Determine the [x, y] coordinate at the center of the cell enclosing the given text.  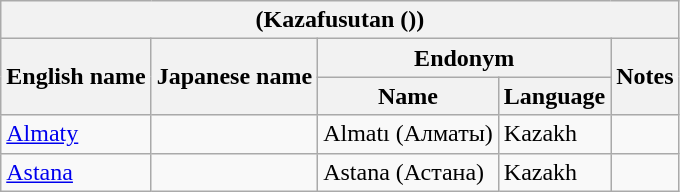
Almatı (Алматы) [408, 134]
Endonym [464, 58]
(Kazafusutan ()) [340, 20]
Astana (Астана) [408, 172]
Astana [76, 172]
Japanese name [234, 77]
Almaty [76, 134]
Language [554, 96]
Notes [645, 77]
English name [76, 77]
Name [408, 96]
